Identify which cell holds the provided text, then report its [X, Y] central coordinate. 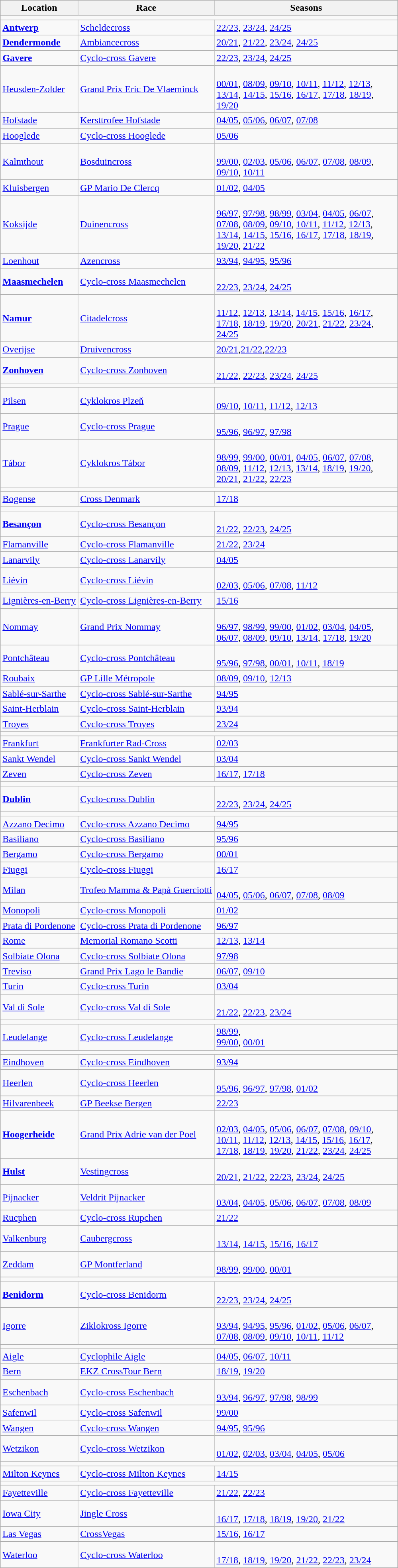
Troyes [39, 724]
Frankfurter Rad-Cross [146, 744]
08/09, 09/10, 12/13 [306, 679]
Sablé-sur-Sarthe [39, 694]
15/16 [306, 600]
Saint-Herblain [39, 709]
Cyclo-cross Rupchen [146, 1218]
02/03, 05/06, 07/08, 11/12 [306, 580]
Frankfurt [39, 744]
17/18 [306, 499]
Grand Prix Adrie van der Poel [146, 1135]
94/95, 95/96 [306, 1428]
Kluisbergen [39, 187]
Las Vegas [39, 1534]
Caubergcross [146, 1238]
Cyclo-cross Fayetteville [146, 1493]
Citadelcross [146, 318]
Dublin [39, 799]
95/96, 97/98, 00/01, 10/11, 18/19 [306, 658]
15/16, 16/17 [306, 1534]
Cyclo-cross Saint-Herblain [146, 709]
Jingle Cross [146, 1513]
Veldrit Pijnacker [146, 1198]
Overijse [39, 350]
21/22, 22/23, 23/24, 24/25 [306, 370]
01/02, 04/05 [306, 187]
Lanarvily [39, 559]
95/96, 96/97, 97/98, 01/02 [306, 1083]
Cyclo-cross Milton Keynes [146, 1473]
Turin [39, 986]
Duinencross [146, 224]
Wangen [39, 1428]
16/17, 17/18, 18/19, 19/20, 21/22 [306, 1513]
Tábor [39, 463]
Cyclo-cross Prata di Pordenone [146, 926]
Cyklokros Tábor [146, 463]
Cyclo-cross Dublin [146, 799]
Cyclo-cross Lignières-en-Berry [146, 600]
18/19, 19/20 [306, 1371]
Cyclo-cross Monopoli [146, 911]
21/22, 22/23, 24/25 [306, 524]
GP Montferland [146, 1265]
Cyclophile Aigle [146, 1356]
Cyclo-cross Prague [146, 427]
Hilvarenbeek [39, 1103]
Pilsen [39, 400]
Cyclo-cross Troyes [146, 724]
Fiuggi [39, 870]
Roubaix [39, 679]
Grand Prix Lago le Bandie [146, 971]
02/03 [306, 744]
04/05 [306, 559]
Liévin [39, 580]
Cyclo-cross Hooglede [146, 136]
09/10, 10/11, 11/12, 12/13 [306, 400]
16/17 [306, 870]
Hoogerheide [39, 1135]
Leudelange [39, 1037]
Cyklokros Plzeň [146, 400]
Ambiancecross [146, 43]
21/22, 22/23, 23/24 [306, 1007]
Hulst [39, 1171]
Zeddam [39, 1265]
01/02 [306, 911]
04/05, 05/06, 06/07, 07/08 [306, 120]
Nommay [39, 627]
Cyclo-cross Wetzikon [146, 1448]
Prata di Pordenone [39, 926]
Seasons [306, 8]
23/24 [306, 724]
Milton Keynes [39, 1473]
Bergamo [39, 854]
98/99, 99/00, 00/01 [306, 1265]
96/97, 98/99, 99/00, 01/02, 03/04, 04/05, 06/07, 08/09, 09/10, 13/14, 17/18, 19/20 [306, 627]
GP Mario De Clercq [146, 187]
Cyclo-cross Heerlen [146, 1083]
Eschenbach [39, 1392]
Cyclo-cross Bergamo [146, 854]
Cyclo-cross Pontchâteau [146, 658]
Bosduincross [146, 161]
Igorre [39, 1326]
Namur [39, 318]
Rome [39, 941]
Cyclo-cross Zonhoven [146, 370]
97/98 [306, 956]
21/22, 23/24 [306, 544]
Cyclo-cross Benidorm [146, 1295]
00/01 [306, 854]
Maasmechelen [39, 281]
22/23 [306, 1103]
Druivencross [146, 350]
21/22 [306, 1218]
Cyclo-cross Gavere [146, 58]
Grand Prix Nommay [146, 627]
Safenwil [39, 1413]
Iowa City [39, 1513]
93/94, 94/95, 95/96, 01/02, 05/06, 06/07, 07/08, 08/09, 09/10, 10/11, 11/12 [306, 1326]
06/07, 09/10 [306, 971]
Cyclo-cross Liévin [146, 580]
Lignières-en-Berry [39, 600]
Dendermonde [39, 43]
Milan [39, 890]
Basiliano [39, 839]
04/05, 06/07, 10/11 [306, 1356]
Kalmthout [39, 161]
Cyclo-cross Sankt Wendel [146, 759]
Fayetteville [39, 1493]
Cyclo-cross Eindhoven [146, 1062]
02/03, 04/05, 05/06, 06/07, 07/08, 09/10, 10/11, 11/12, 12/13, 14/15, 15/16, 16/17, 17/18, 18/19, 19/20, 21/22, 23/24, 24/25 [306, 1135]
Azencross [146, 261]
95/96, 96/97, 97/98 [306, 427]
Sankt Wendel [39, 759]
16/17, 17/18 [306, 774]
Zeven [39, 774]
Bogense [39, 499]
20/21, 21/22, 23/24, 24/25 [306, 43]
Cyclo-cross Wangen [146, 1428]
Monopoli [39, 911]
21/22, 22/23 [306, 1493]
04/05, 05/06, 06/07, 07/08, 08/09 [306, 890]
Cyclo-cross Azzano Decimo [146, 824]
GP Beekse Bergen [146, 1103]
Heusden-Zolder [39, 89]
Ziklokross Igorre [146, 1326]
Valkenburg [39, 1238]
Zonhoven [39, 370]
Koksijde [39, 224]
Cyclo-cross Basiliano [146, 839]
20/21, 21/22, 22/23, 23/24, 24/25 [306, 1171]
17/18, 18/19, 19/20, 21/22, 22/23, 23/24 [306, 1555]
Bern [39, 1371]
Benidorm [39, 1295]
14/15 [306, 1473]
Rucphen [39, 1218]
Scheldecross [146, 28]
CrossVegas [146, 1534]
00/01, 08/09, 09/10, 10/11, 11/12, 12/13, 13/14, 14/15, 15/16, 16/17, 17/18, 18/19, 19/20 [306, 89]
Cyclo-cross Sablé-sur-Sarthe [146, 694]
99/00, 02/03, 05/06, 06/07, 07/08, 08/09, 09/10, 10/11 [306, 161]
11/12, 12/13, 13/14, 14/15, 15/16, 16/17, 17/18, 18/19, 19/20, 20/21, 21/22, 23/24, 24/25 [306, 318]
Cyclo-cross Leudelange [146, 1037]
96/97 [306, 926]
Solbiate Olona [39, 956]
Waterloo [39, 1555]
Hooglede [39, 136]
98/99,99/00, 00/01 [306, 1037]
95/96 [306, 839]
Eindhoven [39, 1062]
Wetzikon [39, 1448]
96/97, 97/98, 98/99, 03/04, 04/05, 06/07, 07/08, 08/09, 09/10, 10/11, 11/12, 12/13, 13/14, 14/15, 15/16, 16/17, 17/18, 18/19, 19/20, 21/22 [306, 224]
Cyclo-cross Val di Sole [146, 1007]
Azzano Decimo [39, 824]
Memorial Romano Scotti [146, 941]
Aigle [39, 1356]
Vestingcross [146, 1171]
Cyclo-cross Turin [146, 986]
Cyclo-cross Zeven [146, 774]
Cyclo-cross Flamanville [146, 544]
Flamanville [39, 544]
Cyclo-cross Besançon [146, 524]
Cyclo-cross Safenwil [146, 1413]
Cross Denmark [146, 499]
Cyclo-cross Maasmechelen [146, 281]
Besançon [39, 524]
EKZ CrossTour Bern [146, 1371]
Hofstade [39, 120]
GP Lille Métropole [146, 679]
Cyclo-cross Lanarvily [146, 559]
Prague [39, 427]
Cyclo-cross Fiuggi [146, 870]
Val di Sole [39, 1007]
Trofeo Mamma & Papà Guerciotti [146, 890]
12/13, 13/14 [306, 941]
Heerlen [39, 1083]
Treviso [39, 971]
Grand Prix Eric De Vlaeminck [146, 89]
Kersttrofee Hofstade [146, 120]
05/06 [306, 136]
03/04, 04/05, 05/06, 06/07, 07/08, 08/09 [306, 1198]
01/02, 02/03, 03/04, 04/05, 05/06 [306, 1448]
98/99, 99/00, 00/01, 04/05, 06/07, 07/08, 08/09, 11/12, 12/13, 13/14, 18/19, 19/20, 20/21, 21/22, 22/23 [306, 463]
13/14, 14/15, 15/16, 16/17 [306, 1238]
Gavere [39, 58]
Pontchâteau [39, 658]
Pijnacker [39, 1198]
93/94, 94/95, 95/96 [306, 261]
93/94, 96/97, 97/98, 98/99 [306, 1392]
Antwerp [39, 28]
Race [146, 8]
Cyclo-cross Waterloo [146, 1555]
Loenhout [39, 261]
20/21,21/22,22/23 [306, 350]
Cyclo-cross Eschenbach [146, 1392]
Cyclo-cross Solbiate Olona [146, 956]
Location [39, 8]
99/00 [306, 1413]
